Return the (x, y) coordinate for the center point of the cell that contains the specified text.  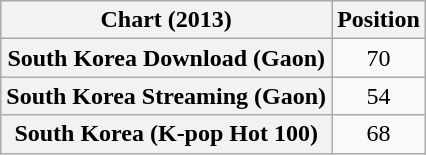
South Korea (K-pop Hot 100) (166, 134)
South Korea Streaming (Gaon) (166, 96)
South Korea Download (Gaon) (166, 58)
68 (379, 134)
Position (379, 20)
54 (379, 96)
Chart (2013) (166, 20)
70 (379, 58)
